Identify which cell holds the provided text, then report its [X, Y] central coordinate. 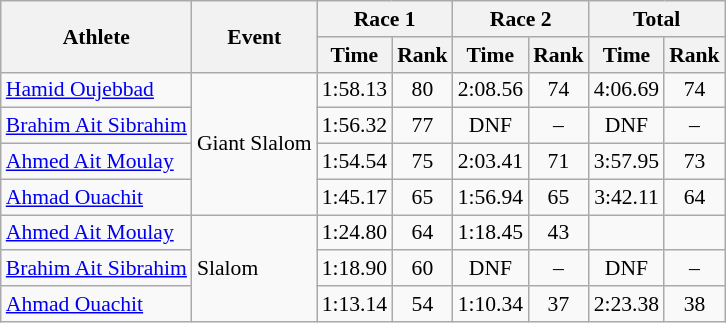
1:58.13 [354, 90]
1:54.54 [354, 162]
71 [558, 162]
3:57.95 [626, 162]
4:06.69 [626, 90]
80 [422, 90]
Total [657, 19]
77 [422, 126]
Event [254, 36]
43 [558, 233]
Hamid Oujebbad [96, 90]
37 [558, 304]
Athlete [96, 36]
2:03.41 [490, 162]
1:24.80 [354, 233]
Giant Slalom [254, 143]
Race 1 [385, 19]
Slalom [254, 268]
1:10.34 [490, 304]
3:42.11 [626, 197]
1:13.14 [354, 304]
1:45.17 [354, 197]
1:56.94 [490, 197]
75 [422, 162]
1:18.45 [490, 233]
54 [422, 304]
38 [694, 304]
1:56.32 [354, 126]
Race 2 [521, 19]
73 [694, 162]
1:18.90 [354, 269]
2:08.56 [490, 90]
60 [422, 269]
2:23.38 [626, 304]
